Search for the cell housing the specified text and yield its [X, Y] center coordinate. 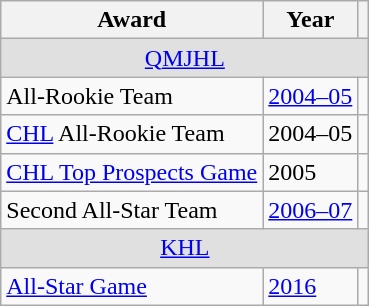
QMJHL [185, 58]
All-Rookie Team [132, 96]
Year [310, 20]
Award [132, 20]
2006–07 [310, 210]
CHL Top Prospects Game [132, 172]
All-Star Game [132, 286]
KHL [185, 248]
Second All-Star Team [132, 210]
2016 [310, 286]
2005 [310, 172]
CHL All-Rookie Team [132, 134]
